Output the (X, Y) coordinate of the center of the cell containing the given text.  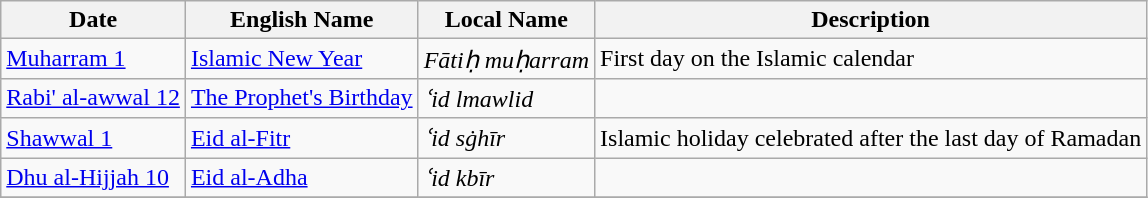
English Name (302, 20)
Islamic New Year (302, 59)
Muharram 1 (94, 59)
Local Name (506, 20)
Fātiḥ muḥarram (506, 59)
Eid al-Adha (302, 178)
ʿid lmawlid (506, 98)
Dhu al-Hijjah 10 (94, 178)
Shawwal 1 (94, 138)
Date (94, 20)
Islamic holiday celebrated after the last day of Ramadan (871, 138)
The Prophet's Birthday (302, 98)
Eid al-Fitr (302, 138)
ʿid sġhīr (506, 138)
Rabi' al-awwal 12 (94, 98)
Description (871, 20)
First day on the Islamic calendar (871, 59)
ʿid kbīr (506, 178)
